Extract the [X, Y] coordinate from the center of the cell holding the provided text.  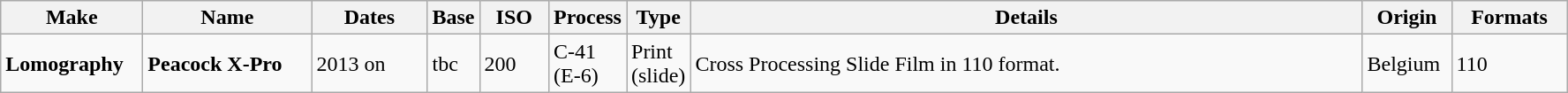
Type [659, 18]
Details [1026, 18]
Name [228, 18]
Belgium [1407, 64]
tbc [454, 64]
Peacock X-Pro [228, 64]
2013 on [369, 64]
110 [1510, 64]
Lomography [72, 64]
Print (slide) [659, 64]
200 [514, 64]
Formats [1510, 18]
Dates [369, 18]
C-41 (E-6) [588, 64]
Base [454, 18]
Cross Processing Slide Film in 110 format. [1026, 64]
Make [72, 18]
Origin [1407, 18]
Process [588, 18]
ISO [514, 18]
